Locate the cell with the specified text and output its [x, y] center coordinate. 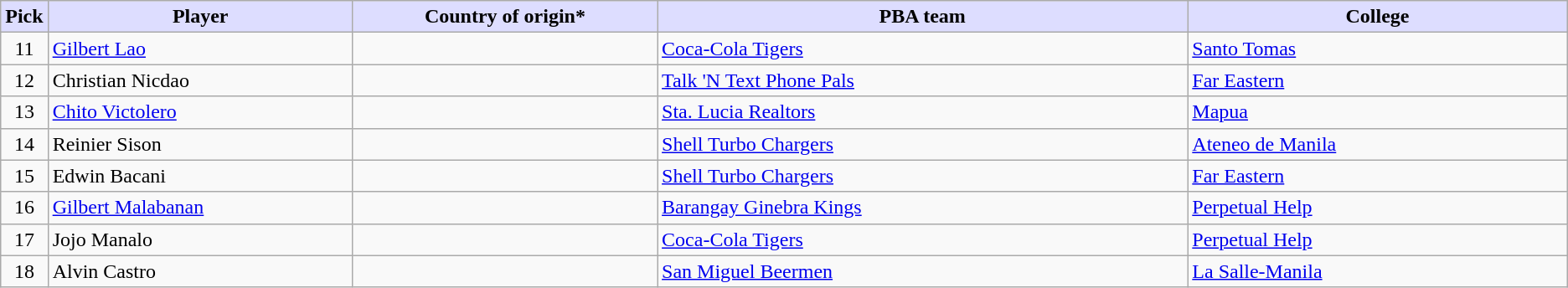
PBA team [923, 17]
La Salle-Manila [1377, 271]
15 [24, 176]
Reinier Sison [200, 144]
Jojo Manalo [200, 239]
11 [24, 49]
Chito Victolero [200, 112]
Player [200, 17]
14 [24, 144]
Barangay Ginebra Kings [923, 208]
18 [24, 271]
College [1377, 17]
Sta. Lucia Realtors [923, 112]
Country of origin* [504, 17]
Pick [24, 17]
Alvin Castro [200, 271]
17 [24, 239]
13 [24, 112]
12 [24, 80]
Talk 'N Text Phone Pals [923, 80]
Ateneo de Manila [1377, 144]
Mapua [1377, 112]
16 [24, 208]
Christian Nicdao [200, 80]
San Miguel Beermen [923, 271]
Santo Tomas [1377, 49]
Edwin Bacani [200, 176]
Gilbert Lao [200, 49]
Gilbert Malabanan [200, 208]
